Return the [X, Y] coordinate for the center point of the cell that contains the specified text.  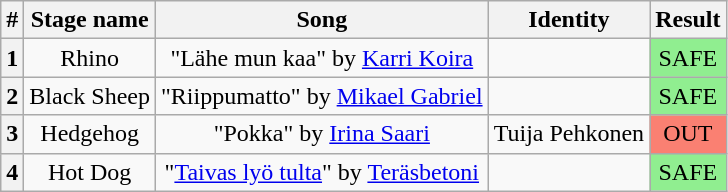
OUT [688, 134]
Identity [569, 20]
Rhino [90, 58]
1 [12, 58]
Tuija Pehkonen [569, 134]
Result [688, 20]
Hedgehog [90, 134]
"Lähe mun kaa" by Karri Koira [322, 58]
3 [12, 134]
"Pokka" by Irina Saari [322, 134]
Song [322, 20]
Hot Dog [90, 172]
"Riippumatto" by Mikael Gabriel [322, 96]
Stage name [90, 20]
4 [12, 172]
"Taivas lyö tulta" by Teräsbetoni [322, 172]
# [12, 20]
Black Sheep [90, 96]
2 [12, 96]
